From the cell containing the given text, extract its center point as (X, Y) coordinate. 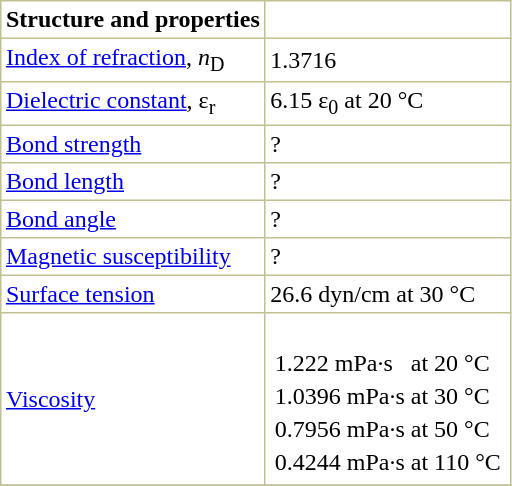
6.15 ε0 at 20 °C (388, 104)
at 50 °C (456, 430)
Surface tension (133, 295)
26.6 dyn/cm at 30 °C (388, 295)
1.3716 (388, 60)
Bond length (133, 182)
at 30 °C (456, 397)
0.4244 mPa·s (340, 463)
Magnetic susceptibility (133, 257)
0.7956 mPa·s (340, 430)
1.222 mPa·s at 20 °C 1.0396 mPa·s at 30 °C 0.7956 mPa·s at 50 °C 0.4244 mPa·s at 110 °C (388, 399)
Dielectric constant, εr (133, 104)
Bond angle (133, 220)
Structure and properties (133, 20)
Bond strength (133, 145)
1.0396 mPa·s (340, 397)
Index of refraction, nD (133, 60)
at 110 °C (456, 463)
1.222 mPa·s (340, 364)
at 20 °C (456, 364)
Viscosity (133, 399)
